Extract the [X, Y] coordinate from the center of the cell holding the provided text.  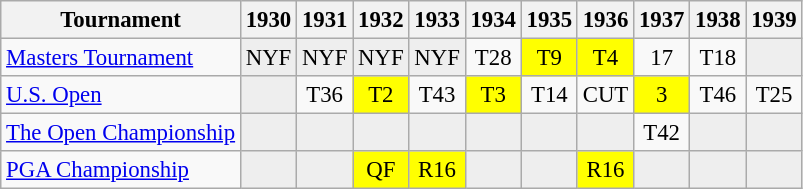
T3 [493, 95]
T18 [718, 58]
T25 [774, 95]
1939 [774, 20]
QF [381, 170]
T2 [381, 95]
T9 [549, 58]
T42 [662, 133]
1933 [437, 20]
1938 [718, 20]
T46 [718, 95]
T4 [605, 58]
U.S. Open [121, 95]
T43 [437, 95]
Masters Tournament [121, 58]
T28 [493, 58]
PGA Championship [121, 170]
1934 [493, 20]
T14 [549, 95]
1932 [381, 20]
3 [662, 95]
1935 [549, 20]
Tournament [121, 20]
T36 [325, 95]
1930 [268, 20]
CUT [605, 95]
1931 [325, 20]
1936 [605, 20]
17 [662, 58]
1937 [662, 20]
The Open Championship [121, 133]
